Output the [X, Y] coordinate of the center of the cell containing the given text.  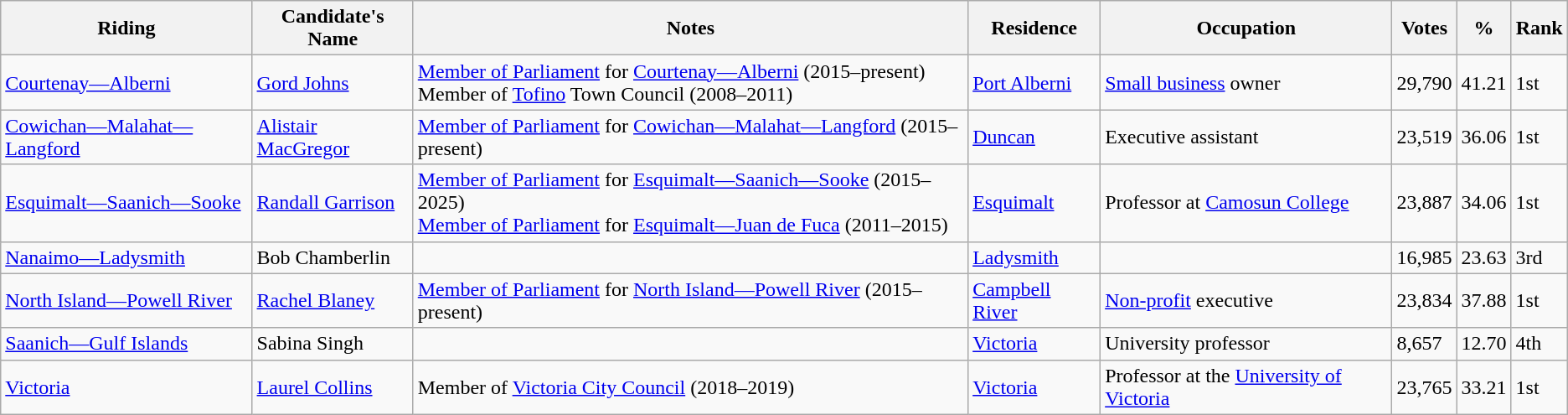
Gord Johns [333, 82]
41.21 [1484, 82]
23.63 [1484, 257]
Rank [1540, 29]
Riding [126, 29]
Port Alberni [1034, 82]
3rd [1540, 257]
Randall Garrison [333, 203]
Votes [1424, 29]
Esquimalt [1034, 203]
Member of Victoria City Council (2018–2019) [690, 387]
Residence [1034, 29]
Candidate's Name [333, 29]
Executive assistant [1246, 137]
Nanaimo—Ladysmith [126, 257]
Small business owner [1246, 82]
Professor at Camosun College [1246, 203]
Sabina Singh [333, 344]
University professor [1246, 344]
16,985 [1424, 257]
23,765 [1424, 387]
Rachel Blaney [333, 300]
12.70 [1484, 344]
Bob Chamberlin [333, 257]
Laurel Collins [333, 387]
Cowichan—Malahat—Langford [126, 137]
Occupation [1246, 29]
8,657 [1424, 344]
Member of Parliament for Esquimalt—Saanich—Sooke (2015–2025) Member of Parliament for Esquimalt—Juan de Fuca (2011–2015) [690, 203]
23,519 [1424, 137]
Ladysmith [1034, 257]
Member of Parliament for Courtenay—Alberni (2015–present) Member of Tofino Town Council (2008–2011) [690, 82]
Saanich—Gulf Islands [126, 344]
4th [1540, 344]
Member of Parliament for Cowichan—Malahat—Langford (2015–present) [690, 137]
23,834 [1424, 300]
29,790 [1424, 82]
Member of Parliament for North Island—Powell River (2015–present) [690, 300]
Courtenay—Alberni [126, 82]
34.06 [1484, 203]
Non-profit executive [1246, 300]
Duncan [1034, 137]
33.21 [1484, 387]
Professor at the University of Victoria [1246, 387]
% [1484, 29]
Alistair MacGregor [333, 137]
Notes [690, 29]
36.06 [1484, 137]
Esquimalt—Saanich—Sooke [126, 203]
37.88 [1484, 300]
North Island—Powell River [126, 300]
23,887 [1424, 203]
Campbell River [1034, 300]
